Return the (x, y) coordinate for the center point of the cell that contains the specified text.  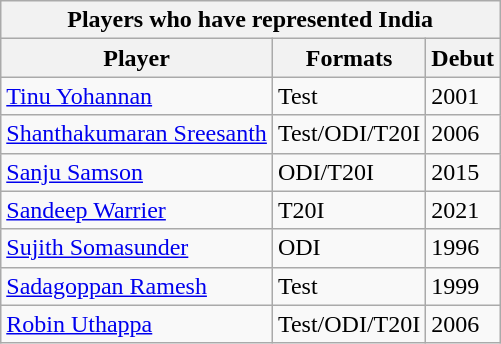
2021 (463, 210)
2001 (463, 96)
Formats (348, 58)
Robin Uthappa (137, 324)
2015 (463, 172)
Sanju Samson (137, 172)
Sandeep Warrier (137, 210)
Players who have represented India (250, 20)
ODI (348, 248)
Player (137, 58)
1996 (463, 248)
Debut (463, 58)
ODI/T20I (348, 172)
Sadagoppan Ramesh (137, 286)
Sujith Somasunder (137, 248)
1999 (463, 286)
Tinu Yohannan (137, 96)
T20I (348, 210)
Shanthakumaran Sreesanth (137, 134)
